Output the (x, y) coordinate of the center of the cell containing the given text.  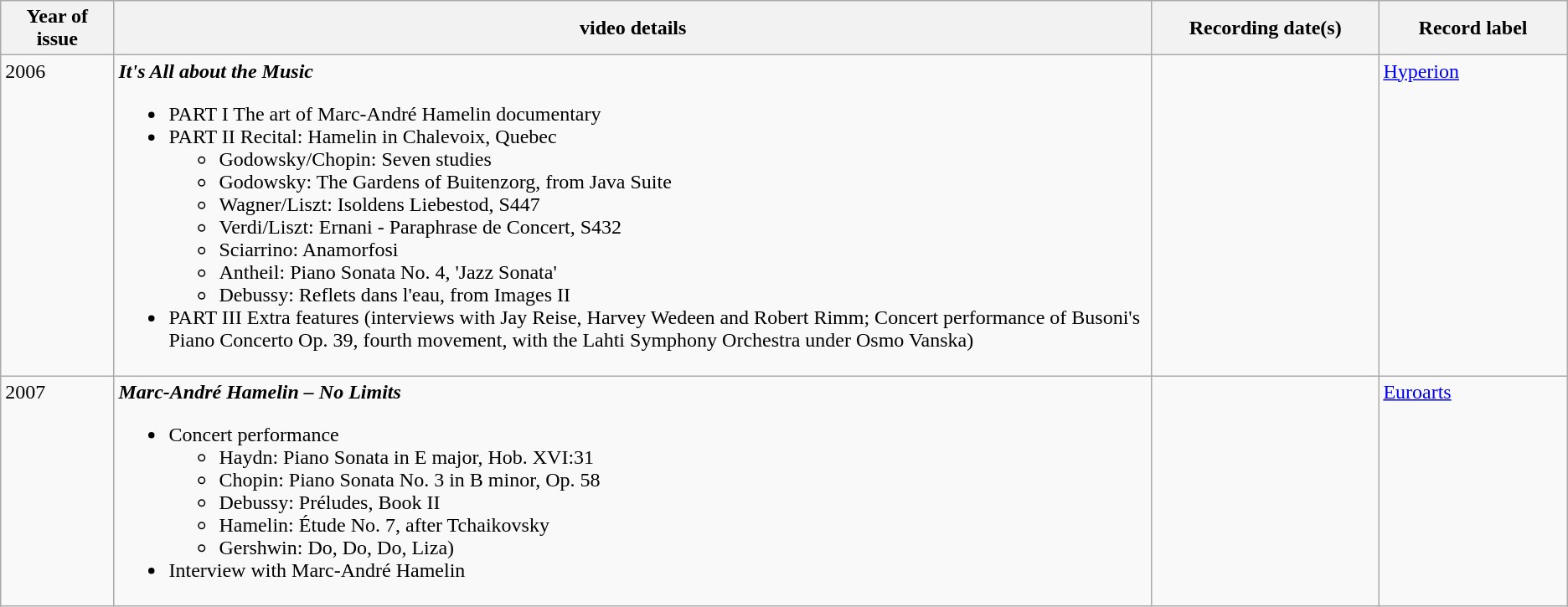
Year of issue (57, 28)
Euroarts (1473, 491)
Recording date(s) (1265, 28)
2006 (57, 216)
2007 (57, 491)
Record label (1473, 28)
Hyperion (1473, 216)
video details (633, 28)
